For the text-containing cell, return its midpoint in [X, Y] coordinate format. 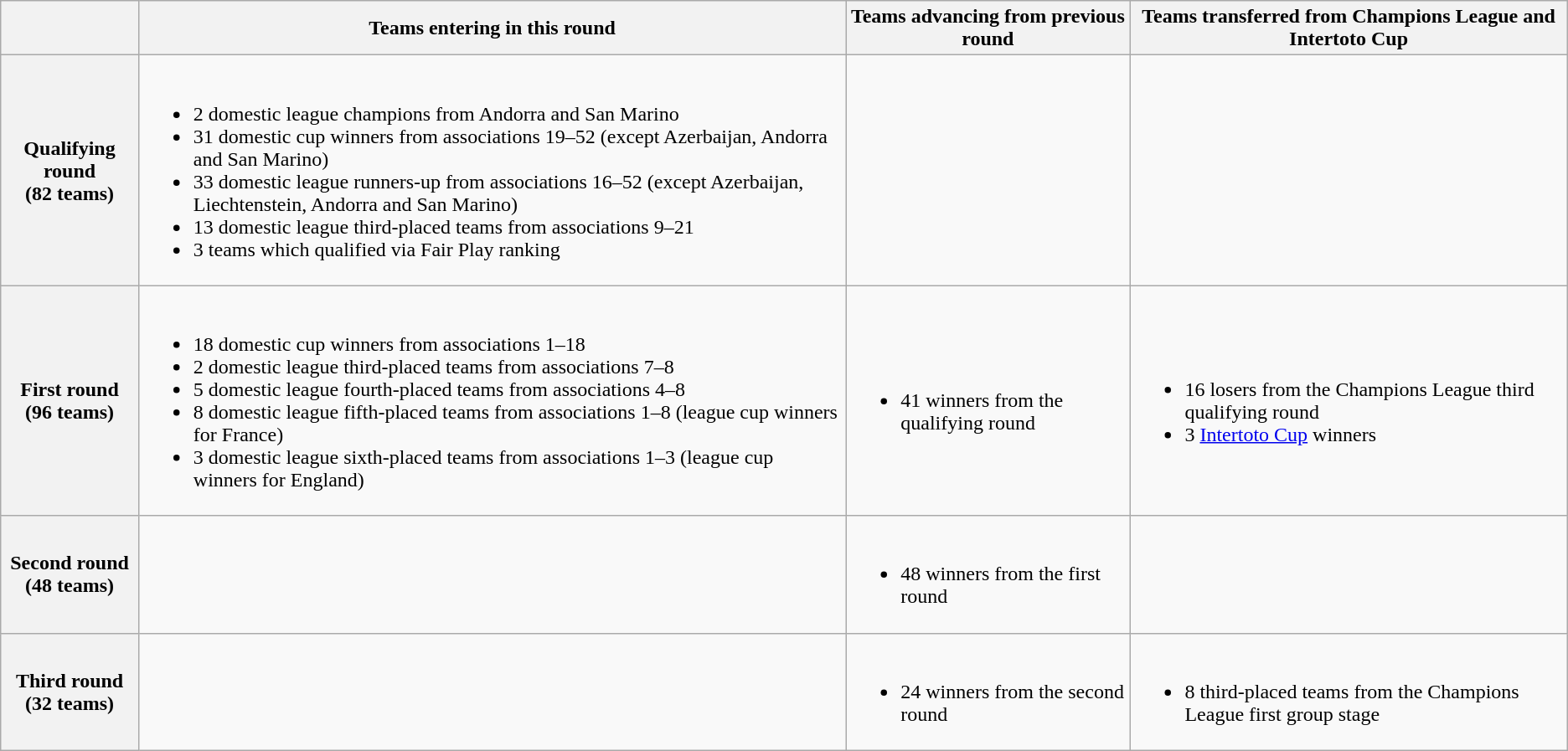
41 winners from the qualifying round [988, 400]
First round(96 teams) [70, 400]
Qualifying round(82 teams) [70, 171]
8 third-placed teams from the Champions League first group stage [1349, 692]
Second round(48 teams) [70, 574]
Third round(32 teams) [70, 692]
Teams entering in this round [492, 28]
24 winners from the second round [988, 692]
48 winners from the first round [988, 574]
16 losers from the Champions League third qualifying round3 Intertoto Cup winners [1349, 400]
Teams advancing from previous round [988, 28]
Teams transferred from Champions League and Intertoto Cup [1349, 28]
